Locate the cell with the specified text and output its (X, Y) center coordinate. 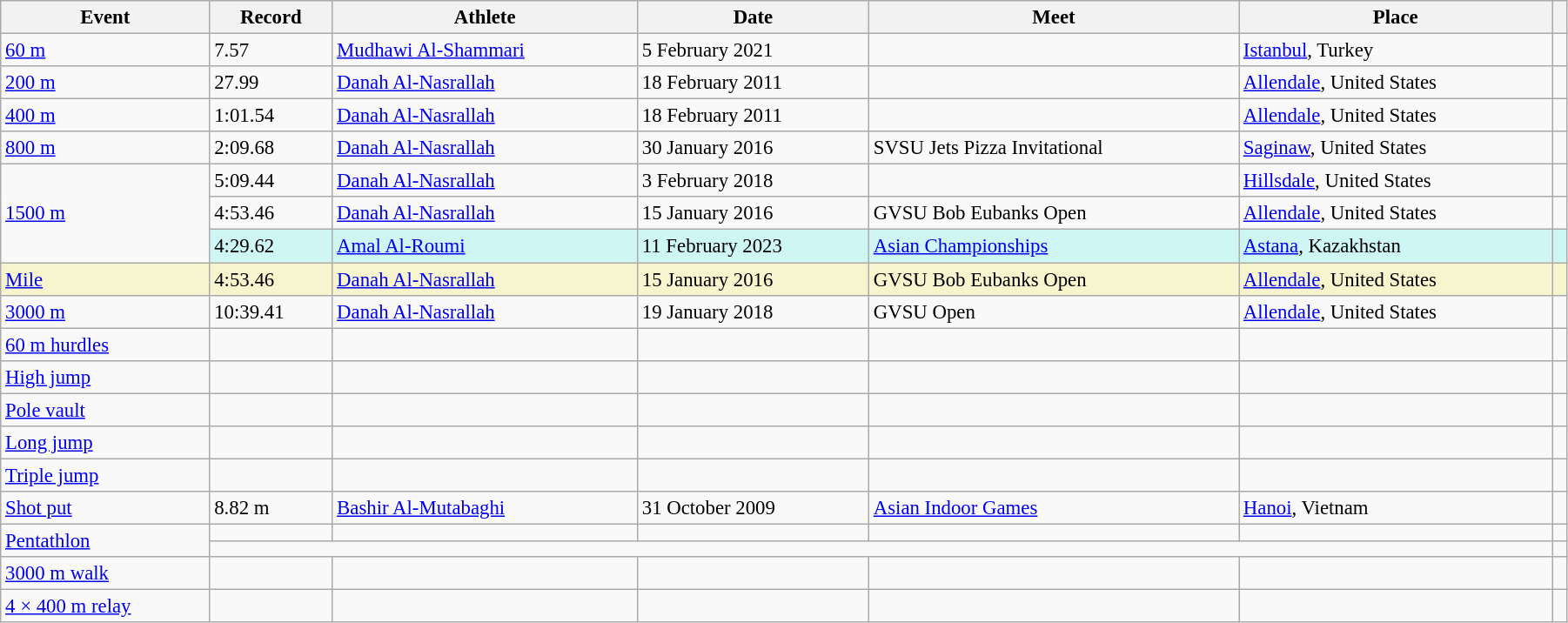
Bashir Al-Mutabaghi (486, 508)
Amal Al-Roumi (486, 246)
Pole vault (105, 410)
Meet (1053, 17)
Place (1396, 17)
5 February 2021 (753, 50)
4 × 400 m relay (105, 606)
19 January 2018 (753, 311)
SVSU Jets Pizza Invitational (1053, 148)
Triple jump (105, 475)
3000 m walk (105, 573)
31 October 2009 (753, 508)
Event (105, 17)
8.82 m (271, 508)
60 m (105, 50)
1:01.54 (271, 116)
Saginaw, United States (1396, 148)
4:29.62 (271, 246)
11 February 2023 (753, 246)
Asian Indoor Games (1053, 508)
Long jump (105, 443)
Athlete (486, 17)
Record (271, 17)
Istanbul, Turkey (1396, 50)
3000 m (105, 311)
200 m (105, 83)
High jump (105, 377)
Mudhawi Al-Shammari (486, 50)
27.99 (271, 83)
Shot put (105, 508)
Mile (105, 279)
Astana, Kazakhstan (1396, 246)
Hanoi, Vietnam (1396, 508)
30 January 2016 (753, 148)
2:09.68 (271, 148)
400 m (105, 116)
3 February 2018 (753, 181)
Asian Championships (1053, 246)
Hillsdale, United States (1396, 181)
Pentathlon (105, 540)
7.57 (271, 50)
5:09.44 (271, 181)
Date (753, 17)
60 m hurdles (105, 345)
GVSU Open (1053, 311)
10:39.41 (271, 311)
800 m (105, 148)
1500 m (105, 214)
